Locate the cell with the specified text and output its (X, Y) center coordinate. 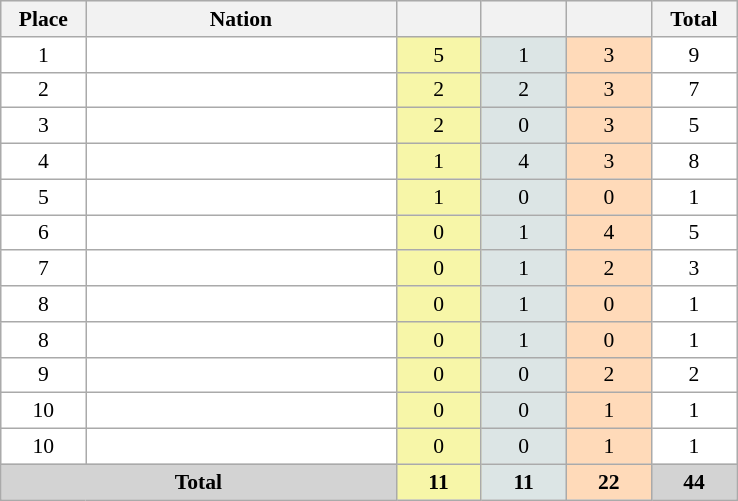
44 (694, 482)
6 (44, 233)
Nation (241, 19)
Place (44, 19)
22 (608, 482)
